Find where the given text appears and provide that cell's center as (x, y) coordinate. 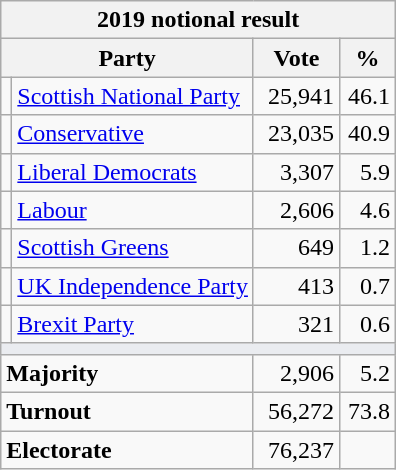
Party (128, 58)
321 (296, 324)
5.9 (368, 172)
2,606 (296, 210)
2019 notional result (198, 20)
Conservative (133, 134)
Turnout (128, 411)
649 (296, 248)
5.2 (368, 373)
0.6 (368, 324)
46.1 (368, 96)
1.2 (368, 248)
413 (296, 286)
73.8 (368, 411)
Liberal Democrats (133, 172)
23,035 (296, 134)
3,307 (296, 172)
Electorate (128, 449)
40.9 (368, 134)
Vote (296, 58)
Labour (133, 210)
Scottish Greens (133, 248)
UK Independence Party (133, 286)
Majority (128, 373)
% (368, 58)
76,237 (296, 449)
Scottish National Party (133, 96)
Brexit Party (133, 324)
56,272 (296, 411)
0.7 (368, 286)
25,941 (296, 96)
2,906 (296, 373)
4.6 (368, 210)
